Scan for the cell matching the given text and deliver its (X, Y) coordinate at center. 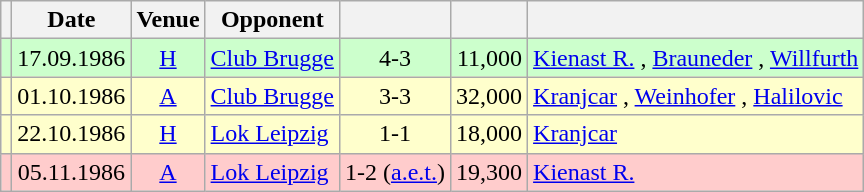
Kranjcar , Weinhofer , Halilovic (696, 96)
1-1 (394, 134)
4-3 (394, 58)
19,300 (488, 172)
01.10.1986 (72, 96)
Opponent (272, 20)
Kranjcar (696, 134)
Kienast R. (696, 172)
1-2 (a.e.t.) (394, 172)
Venue (168, 20)
22.10.1986 (72, 134)
18,000 (488, 134)
17.09.1986 (72, 58)
32,000 (488, 96)
Date (72, 20)
3-3 (394, 96)
Kienast R. , Brauneder , Willfurth (696, 58)
11,000 (488, 58)
05.11.1986 (72, 172)
